Detect which cell encompasses the target text, then output its (x, y) center coordinate. 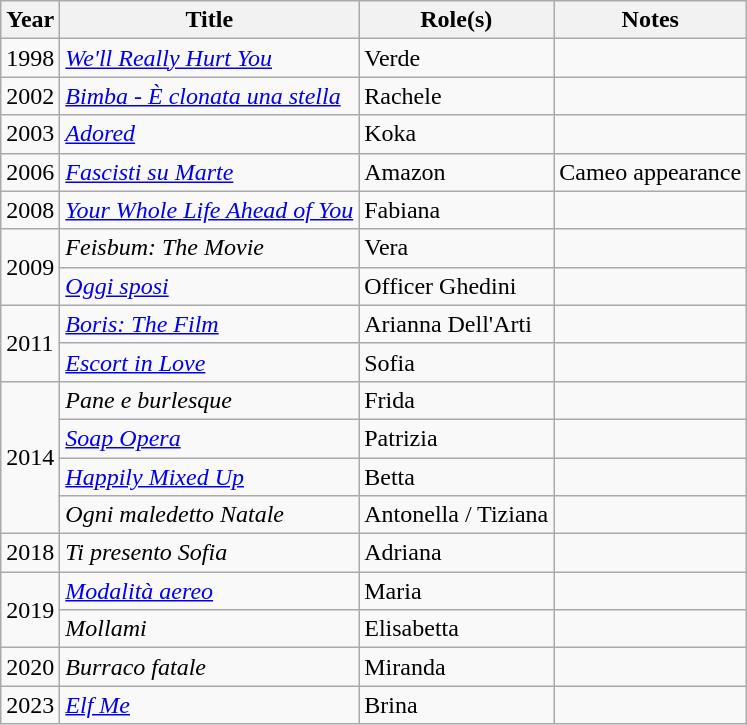
Antonella / Tiziana (456, 515)
Maria (456, 591)
Boris: The Film (210, 324)
Vera (456, 248)
Amazon (456, 172)
Fabiana (456, 210)
Oggi sposi (210, 286)
Soap Opera (210, 438)
Escort in Love (210, 362)
2019 (30, 610)
1998 (30, 58)
2023 (30, 705)
Rachele (456, 96)
Betta (456, 477)
Elf Me (210, 705)
Burraco fatale (210, 667)
Miranda (456, 667)
Adored (210, 134)
Arianna Dell'Arti (456, 324)
2011 (30, 343)
Bimba - È clonata una stella (210, 96)
2018 (30, 553)
Ogni maledetto Natale (210, 515)
Year (30, 20)
Modalità aereo (210, 591)
2003 (30, 134)
2008 (30, 210)
Officer Ghedini (456, 286)
We'll Really Hurt You (210, 58)
Title (210, 20)
Elisabetta (456, 629)
Your Whole Life Ahead of You (210, 210)
Brina (456, 705)
Koka (456, 134)
2002 (30, 96)
Happily Mixed Up (210, 477)
Sofia (456, 362)
Feisbum: The Movie (210, 248)
Pane e burlesque (210, 400)
2006 (30, 172)
Cameo appearance (650, 172)
Mollami (210, 629)
Role(s) (456, 20)
2009 (30, 267)
Notes (650, 20)
Fascisti su Marte (210, 172)
2020 (30, 667)
Patrizia (456, 438)
Frida (456, 400)
Adriana (456, 553)
Ti presento Sofia (210, 553)
2014 (30, 457)
Verde (456, 58)
